Scan for the cell matching the given text and deliver its [X, Y] coordinate at center. 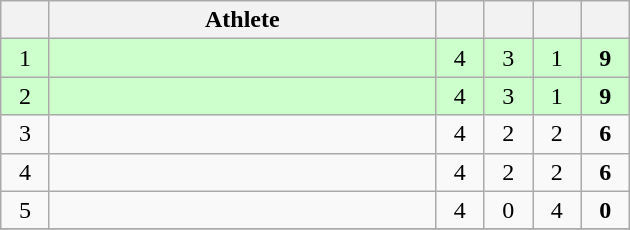
Athlete [242, 20]
5 [26, 210]
